For the text-containing cell, return its midpoint in (X, Y) coordinate format. 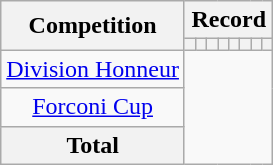
Record (228, 20)
Division Honneur (93, 69)
Total (93, 145)
Competition (93, 26)
Forconi Cup (93, 107)
